Output the [X, Y] coordinate of the center of the cell containing the given text.  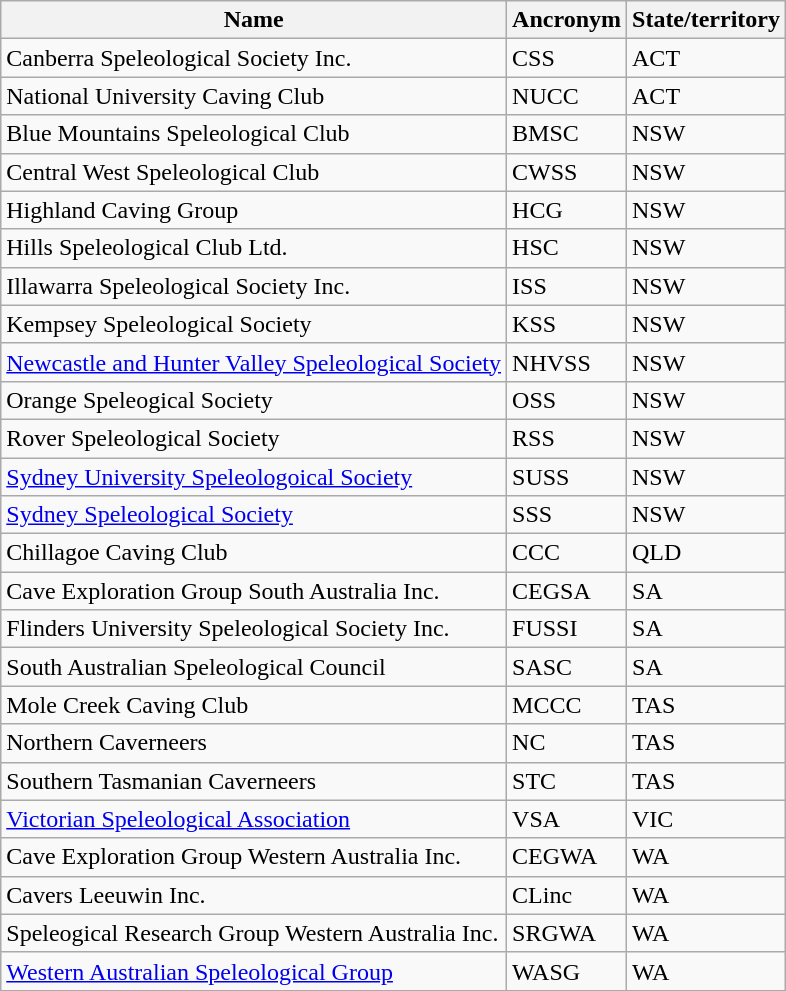
CWSS [567, 172]
Name [254, 20]
Central West Speleological Club [254, 172]
QLD [706, 553]
CEGWA [567, 857]
South Australian Speleological Council [254, 667]
State/territory [706, 20]
MCCC [567, 705]
Ancronym [567, 20]
Blue Mountains Speleological Club [254, 134]
BMSC [567, 134]
ISS [567, 286]
Sydney University Speleologoical Society [254, 477]
STC [567, 781]
SRGWA [567, 933]
Southern Tasmanian Caverneers [254, 781]
Highland Caving Group [254, 210]
CCC [567, 553]
SUSS [567, 477]
Newcastle and Hunter Valley Speleological Society [254, 362]
Illawarra Speleological Society Inc. [254, 286]
Flinders University Speleological Society Inc. [254, 629]
WASG [567, 971]
Rover Speleological Society [254, 438]
Western Australian Speleological Group [254, 971]
Kempsey Speleological Society [254, 324]
NC [567, 743]
Orange Speleogical Society [254, 400]
NHVSS [567, 362]
HCG [567, 210]
RSS [567, 438]
Victorian Speleological Association [254, 819]
Mole Creek Caving Club [254, 705]
National University Caving Club [254, 96]
NUCC [567, 96]
CEGSA [567, 591]
FUSSI [567, 629]
VSA [567, 819]
Cave Exploration Group South Australia Inc. [254, 591]
Canberra Speleological Society Inc. [254, 58]
KSS [567, 324]
Speleogical Research Group Western Australia Inc. [254, 933]
Cavers Leeuwin Inc. [254, 895]
CSS [567, 58]
Northern Caverneers [254, 743]
VIC [706, 819]
Chillagoe Caving Club [254, 553]
SASC [567, 667]
SSS [567, 515]
OSS [567, 400]
Hills Speleological Club Ltd. [254, 248]
Cave Exploration Group Western Australia Inc. [254, 857]
CLinc [567, 895]
Sydney Speleological Society [254, 515]
HSC [567, 248]
